Locate the cell with the specified text and output its (x, y) center coordinate. 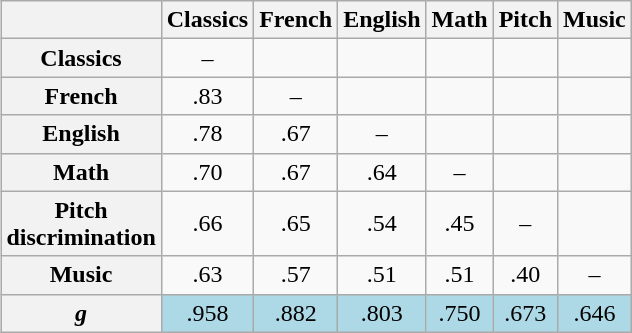
.40 (525, 275)
.65 (296, 224)
.64 (382, 172)
.78 (207, 134)
.45 (460, 224)
g (81, 313)
Pitch (525, 20)
.54 (382, 224)
.63 (207, 275)
.750 (460, 313)
Pitch discrimination (81, 224)
.57 (296, 275)
.83 (207, 96)
.673 (525, 313)
.66 (207, 224)
.803 (382, 313)
.882 (296, 313)
.958 (207, 313)
.646 (595, 313)
.70 (207, 172)
